Determine the [x, y] coordinate at the center of the cell enclosing the given text.  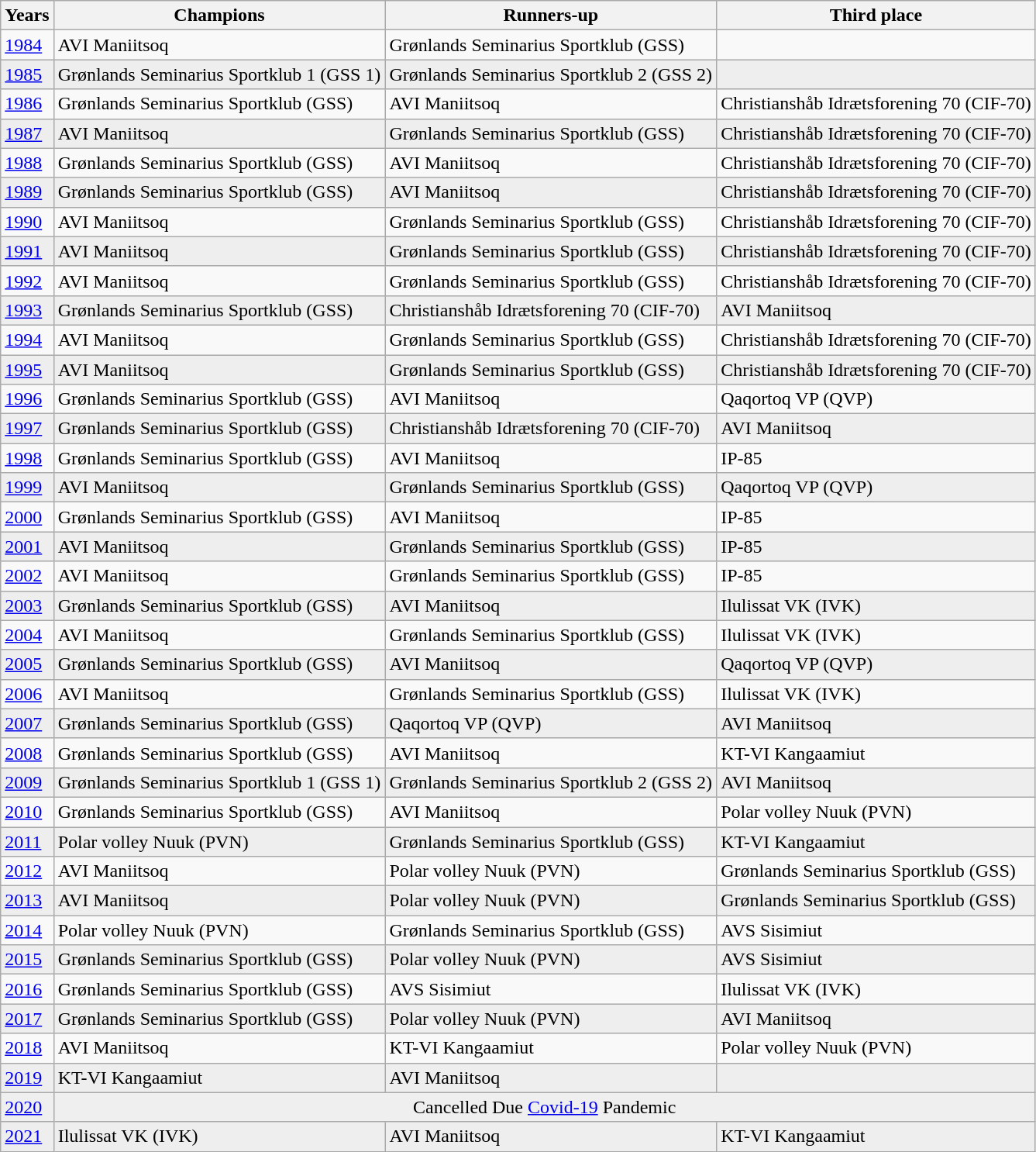
1994 [27, 340]
2013 [27, 901]
2014 [27, 930]
1991 [27, 251]
1987 [27, 133]
2009 [27, 782]
1984 [27, 45]
2007 [27, 723]
1992 [27, 281]
2016 [27, 989]
1986 [27, 104]
Runners-up [551, 16]
1996 [27, 399]
Third place [876, 16]
1988 [27, 163]
2019 [27, 1078]
Champions [219, 16]
2015 [27, 960]
1999 [27, 488]
2004 [27, 635]
2000 [27, 517]
1998 [27, 458]
1990 [27, 222]
2018 [27, 1048]
2001 [27, 547]
2002 [27, 576]
2021 [27, 1136]
2012 [27, 871]
1993 [27, 310]
2005 [27, 664]
2011 [27, 841]
1997 [27, 429]
2006 [27, 694]
1989 [27, 192]
2010 [27, 812]
2003 [27, 605]
1995 [27, 370]
2020 [27, 1107]
1985 [27, 74]
2017 [27, 1019]
Years [27, 16]
Cancelled Due Covid-19 Pandemic [544, 1107]
2008 [27, 753]
